For the text-containing cell, return its midpoint in [X, Y] coordinate format. 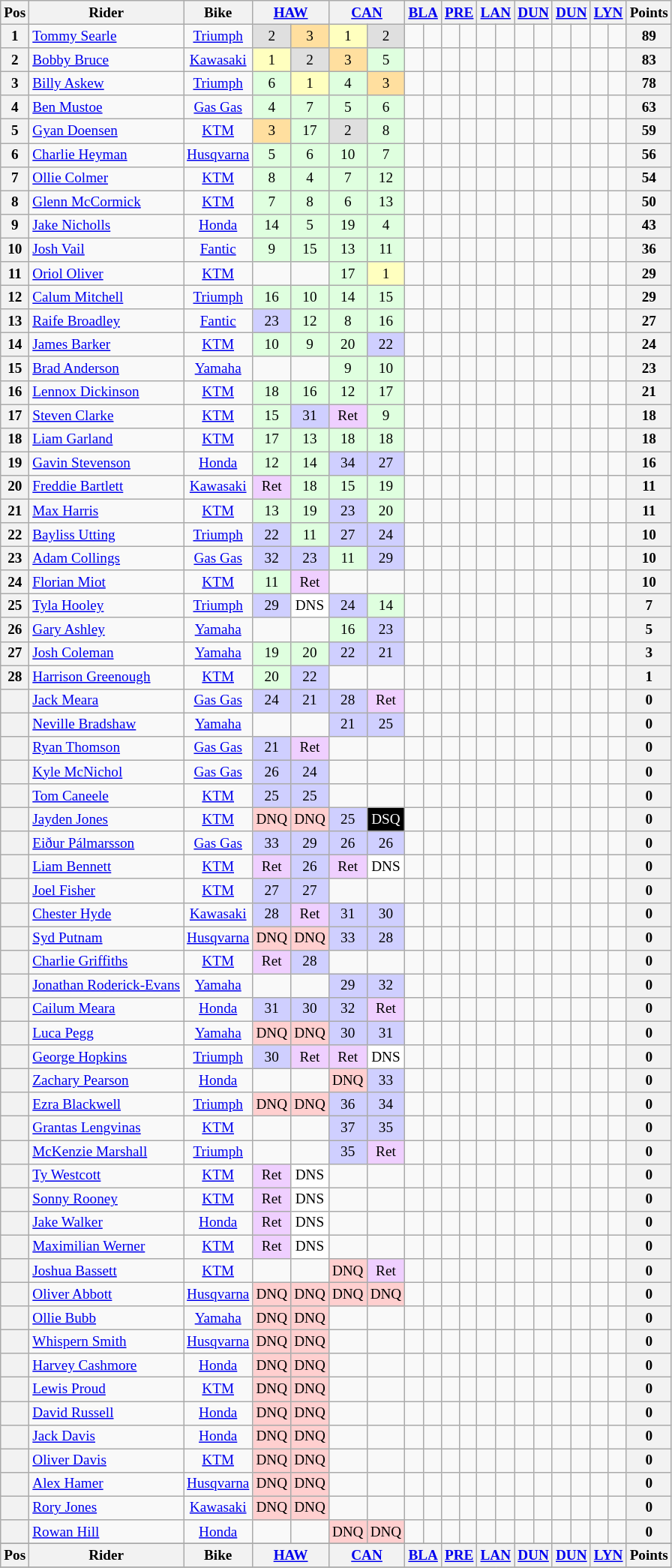
Harrison Greenough [106, 677]
Lennox Dickinson [106, 392]
Joel Fisher [106, 891]
Gary Ashley [106, 629]
Chester Hyde [106, 915]
Tom Caneele [106, 796]
David Russell [106, 1413]
37 [348, 1128]
59 [649, 131]
Ezra Blackwell [106, 1104]
56 [649, 155]
Glenn McCormick [106, 203]
Syd Putnam [106, 939]
Bobby Bruce [106, 60]
Oliver Davis [106, 1461]
Liam Garland [106, 440]
Josh Vail [106, 250]
Zachary Pearson [106, 1080]
Joshua Bassett [106, 1271]
Rowan Hill [106, 1532]
Neville Bradshaw [106, 725]
Adam Collings [106, 558]
Max Harris [106, 511]
Kyle McNichol [106, 772]
Calum Mitchell [106, 297]
Rory Jones [106, 1508]
Jack Meara [106, 701]
Freddie Bartlett [106, 487]
78 [649, 83]
Harvey Cashmore [106, 1365]
Ryan Thomson [106, 748]
Jack Davis [106, 1437]
Ty Westcott [106, 1176]
Steven Clarke [106, 416]
Sonny Rooney [106, 1200]
Eiður Pálmarsson [106, 843]
50 [649, 203]
Ollie Bubb [106, 1318]
Raife Broadley [106, 321]
James Barker [106, 345]
McKenzie Marshall [106, 1152]
Oriol Oliver [106, 274]
Luca Pegg [106, 1033]
89 [649, 36]
Charlie Griffiths [106, 962]
Oliver Abbott [106, 1294]
83 [649, 60]
Billy Askew [106, 83]
Josh Coleman [106, 653]
63 [649, 107]
Gyan Doensen [106, 131]
Tommy Searle [106, 36]
George Hopkins [106, 1057]
Tyla Hooley [106, 606]
54 [649, 179]
Lewis Proud [106, 1389]
DSQ [385, 819]
Brad Anderson [106, 368]
Ben Mustoe [106, 107]
Whispern Smith [106, 1341]
Ollie Colmer [106, 179]
43 [649, 226]
Jayden Jones [106, 819]
Liam Bennett [106, 867]
Grantas Lengvinas [106, 1128]
Jake Nicholls [106, 226]
Jonathan Roderick-Evans [106, 986]
Alex Hamer [106, 1484]
Maximilian Werner [106, 1247]
Cailum Meara [106, 1009]
Jake Walker [106, 1223]
Florian Miot [106, 582]
Gavin Stevenson [106, 464]
Bayliss Utting [106, 535]
Charlie Heyman [106, 155]
